From the cell containing the given text, extract its center point as (x, y) coordinate. 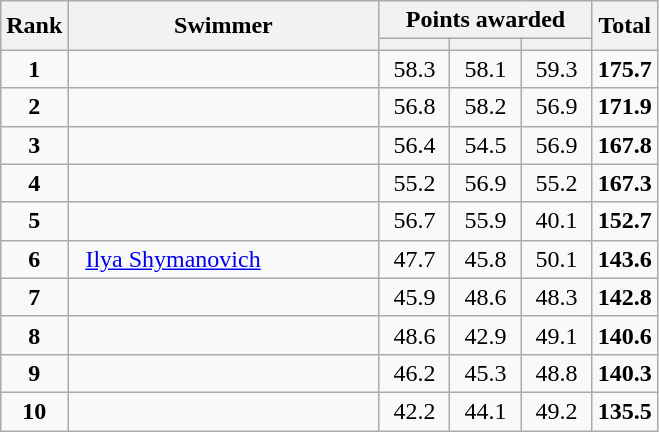
47.7 (414, 259)
Points awarded (486, 20)
59.3 (556, 69)
140.6 (624, 335)
175.7 (624, 69)
8 (34, 335)
143.6 (624, 259)
142.8 (624, 297)
56.4 (414, 145)
167.3 (624, 183)
58.3 (414, 69)
5 (34, 221)
3 (34, 145)
Total (624, 26)
140.3 (624, 373)
58.1 (486, 69)
6 (34, 259)
48.3 (556, 297)
1 (34, 69)
58.2 (486, 107)
42.2 (414, 411)
135.5 (624, 411)
Rank (34, 26)
50.1 (556, 259)
56.8 (414, 107)
171.9 (624, 107)
54.5 (486, 145)
48.8 (556, 373)
55.9 (486, 221)
40.1 (556, 221)
49.1 (556, 335)
49.2 (556, 411)
Swimmer (224, 26)
Ilya Shymanovich (224, 259)
4 (34, 183)
2 (34, 107)
7 (34, 297)
42.9 (486, 335)
45.3 (486, 373)
46.2 (414, 373)
56.7 (414, 221)
44.1 (486, 411)
10 (34, 411)
45.8 (486, 259)
45.9 (414, 297)
152.7 (624, 221)
9 (34, 373)
167.8 (624, 145)
